Extract the (X, Y) coordinate from the center of the cell holding the provided text.  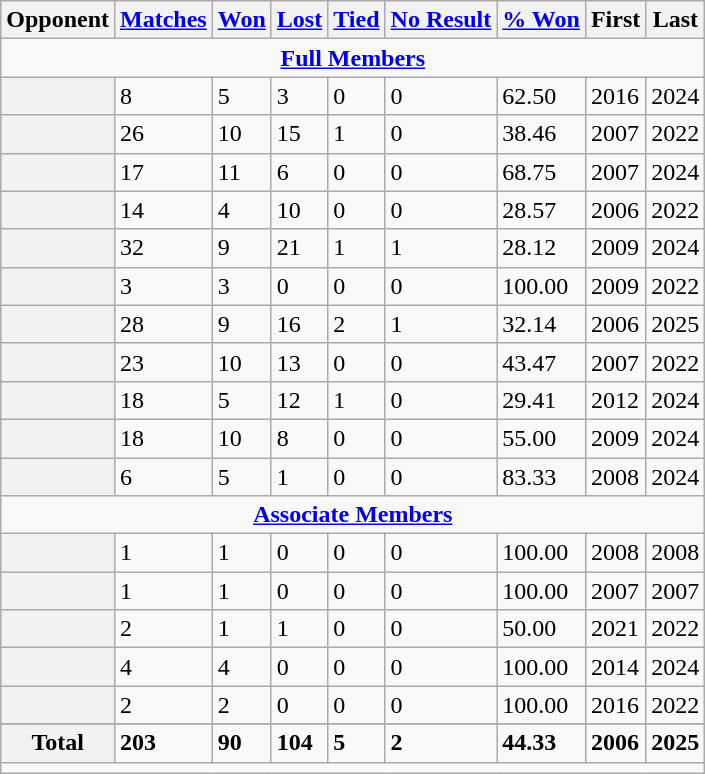
104 (299, 743)
68.75 (542, 172)
203 (164, 743)
23 (164, 362)
Lost (299, 20)
2012 (615, 400)
43.47 (542, 362)
90 (242, 743)
2021 (615, 629)
% Won (542, 20)
Associate Members (353, 515)
No Result (441, 20)
Tied (356, 20)
62.50 (542, 96)
15 (299, 134)
32 (164, 248)
13 (299, 362)
26 (164, 134)
28 (164, 324)
Matches (164, 20)
2014 (615, 667)
Last (676, 20)
28.57 (542, 210)
17 (164, 172)
50.00 (542, 629)
29.41 (542, 400)
32.14 (542, 324)
Total (58, 743)
First (615, 20)
38.46 (542, 134)
55.00 (542, 438)
16 (299, 324)
83.33 (542, 477)
11 (242, 172)
Won (242, 20)
44.33 (542, 743)
12 (299, 400)
Opponent (58, 20)
14 (164, 210)
28.12 (542, 248)
Full Members (353, 58)
21 (299, 248)
